Return (X, Y) of the center of cell containing provided text 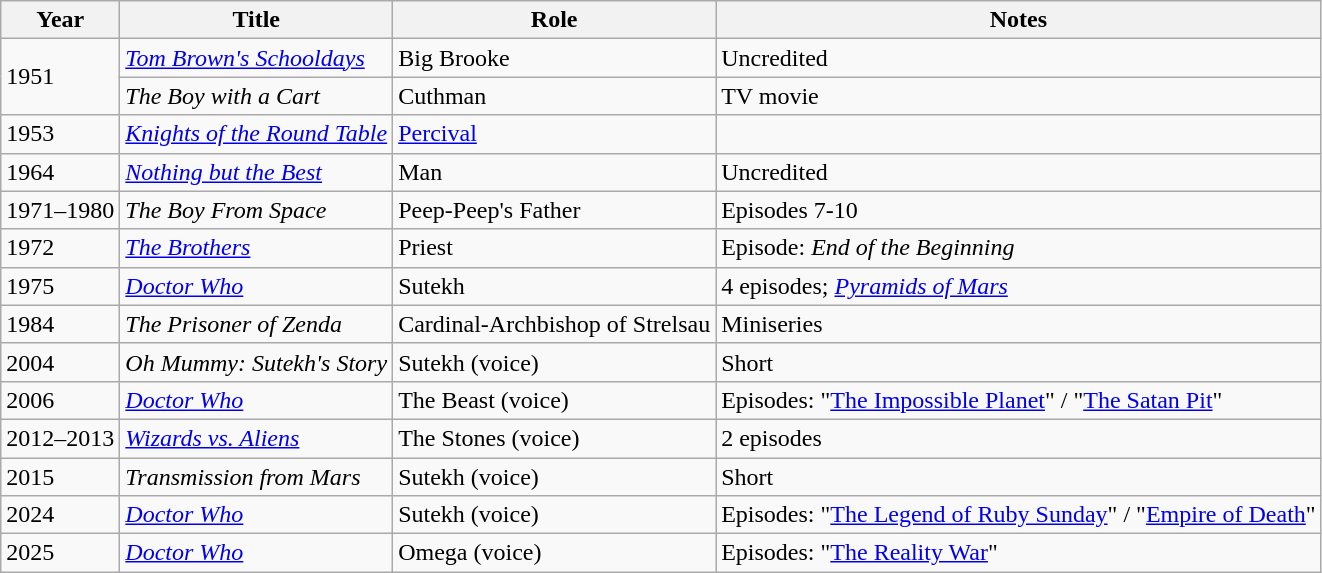
Episode: End of the Beginning (1018, 248)
The Boy with a Cart (256, 96)
Transmission from Mars (256, 477)
Notes (1018, 20)
Nothing but the Best (256, 172)
Wizards vs. Aliens (256, 438)
Man (554, 172)
2024 (60, 515)
Episodes 7-10 (1018, 210)
Big Brooke (554, 58)
Title (256, 20)
Tom Brown's Schooldays (256, 58)
Year (60, 20)
2 episodes (1018, 438)
Episodes: "The Legend of Ruby Sunday" / "Empire of Death" (1018, 515)
Episodes: "The Reality War" (1018, 553)
Peep-Peep's Father (554, 210)
2012–2013 (60, 438)
Cuthman (554, 96)
Miniseries (1018, 324)
1951 (60, 77)
The Brothers (256, 248)
The Boy From Space (256, 210)
TV movie (1018, 96)
2004 (60, 362)
2006 (60, 400)
The Prisoner of Zenda (256, 324)
The Beast (voice) (554, 400)
Cardinal-Archbishop of Strelsau (554, 324)
The Stones (voice) (554, 438)
Knights of the Round Table (256, 134)
Sutekh (554, 286)
1984 (60, 324)
Omega (voice) (554, 553)
2025 (60, 553)
Role (554, 20)
1975 (60, 286)
2015 (60, 477)
1971–1980 (60, 210)
1953 (60, 134)
4 episodes; Pyramids of Mars (1018, 286)
Episodes: "The Impossible Planet" / "The Satan Pit" (1018, 400)
Priest (554, 248)
Oh Mummy: Sutekh's Story (256, 362)
Percival (554, 134)
1972 (60, 248)
1964 (60, 172)
